Search for the cell housing the specified text and yield its [X, Y] center coordinate. 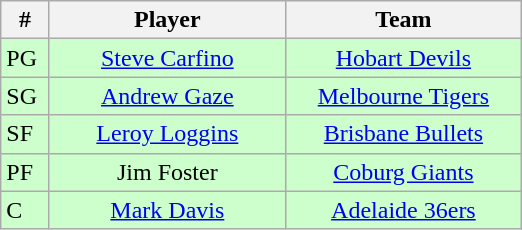
Player [167, 20]
C [26, 210]
Coburg Giants [403, 172]
Jim Foster [167, 172]
Adelaide 36ers [403, 210]
Melbourne Tigers [403, 96]
Andrew Gaze [167, 96]
Leroy Loggins [167, 134]
PF [26, 172]
SF [26, 134]
# [26, 20]
Mark Davis [167, 210]
Brisbane Bullets [403, 134]
Steve Carfino [167, 58]
Team [403, 20]
SG [26, 96]
PG [26, 58]
Hobart Devils [403, 58]
